Locate the cell with the specified text and output its (x, y) center coordinate. 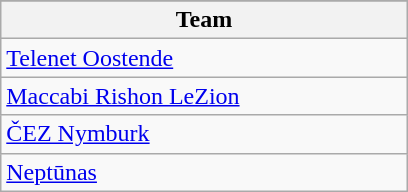
ČEZ Nymburk (204, 134)
Maccabi Rishon LeZion (204, 96)
Telenet Oostende (204, 58)
Neptūnas (204, 172)
Team (204, 20)
